Extract the (x, y) coordinate from the center of the cell holding the provided text.  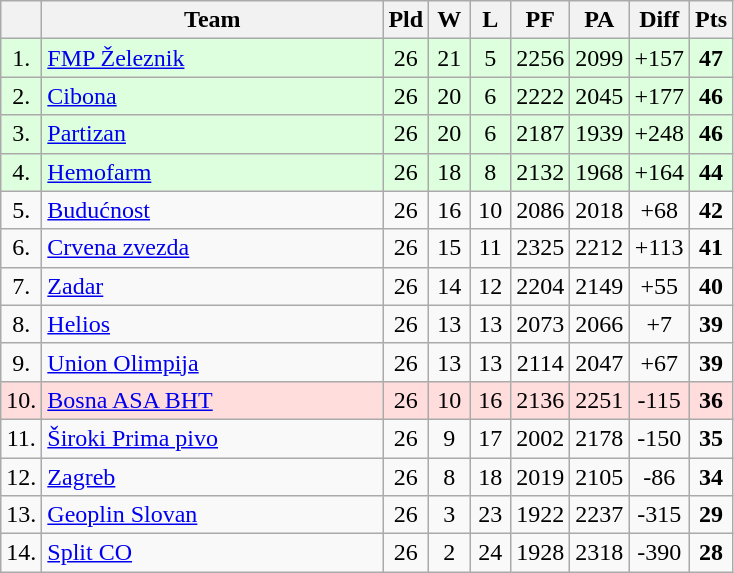
Cibona (212, 96)
+68 (660, 210)
+177 (660, 96)
Budućnost (212, 210)
17 (490, 438)
PA (600, 20)
28 (710, 553)
29 (710, 515)
2045 (600, 96)
Union Olimpija (212, 362)
2018 (600, 210)
3. (22, 134)
47 (710, 58)
Split CO (212, 553)
9 (450, 438)
8. (22, 324)
Crvena zvezda (212, 248)
Diff (660, 20)
Pld (406, 20)
2136 (540, 400)
2114 (540, 362)
-150 (660, 438)
2222 (540, 96)
PF (540, 20)
6. (22, 248)
3 (450, 515)
L (490, 20)
Hemofarm (212, 172)
+113 (660, 248)
13. (22, 515)
2. (22, 96)
W (450, 20)
2105 (600, 477)
2019 (540, 477)
21 (450, 58)
2204 (540, 286)
Partizan (212, 134)
1. (22, 58)
15 (450, 248)
2256 (540, 58)
36 (710, 400)
2002 (540, 438)
+67 (660, 362)
12 (490, 286)
2178 (600, 438)
-390 (660, 553)
2187 (540, 134)
+55 (660, 286)
2047 (600, 362)
Helios (212, 324)
11 (490, 248)
-115 (660, 400)
2132 (540, 172)
1968 (600, 172)
FMP Železnik (212, 58)
Pts (710, 20)
2318 (600, 553)
12. (22, 477)
42 (710, 210)
+164 (660, 172)
Zagreb (212, 477)
5 (490, 58)
4. (22, 172)
41 (710, 248)
2149 (600, 286)
2325 (540, 248)
2086 (540, 210)
Geoplin Slovan (212, 515)
34 (710, 477)
23 (490, 515)
Široki Prima pivo (212, 438)
+248 (660, 134)
2099 (600, 58)
Zadar (212, 286)
9. (22, 362)
14 (450, 286)
Bosna ASA BHT (212, 400)
44 (710, 172)
2073 (540, 324)
24 (490, 553)
Team (212, 20)
1939 (600, 134)
-86 (660, 477)
5. (22, 210)
11. (22, 438)
2 (450, 553)
14. (22, 553)
-315 (660, 515)
+7 (660, 324)
2066 (600, 324)
35 (710, 438)
1928 (540, 553)
+157 (660, 58)
40 (710, 286)
7. (22, 286)
2212 (600, 248)
1922 (540, 515)
2237 (600, 515)
10. (22, 400)
2251 (600, 400)
